Pinpoint the cell where the given text exists, returning its (X, Y) midpoint coordinate. 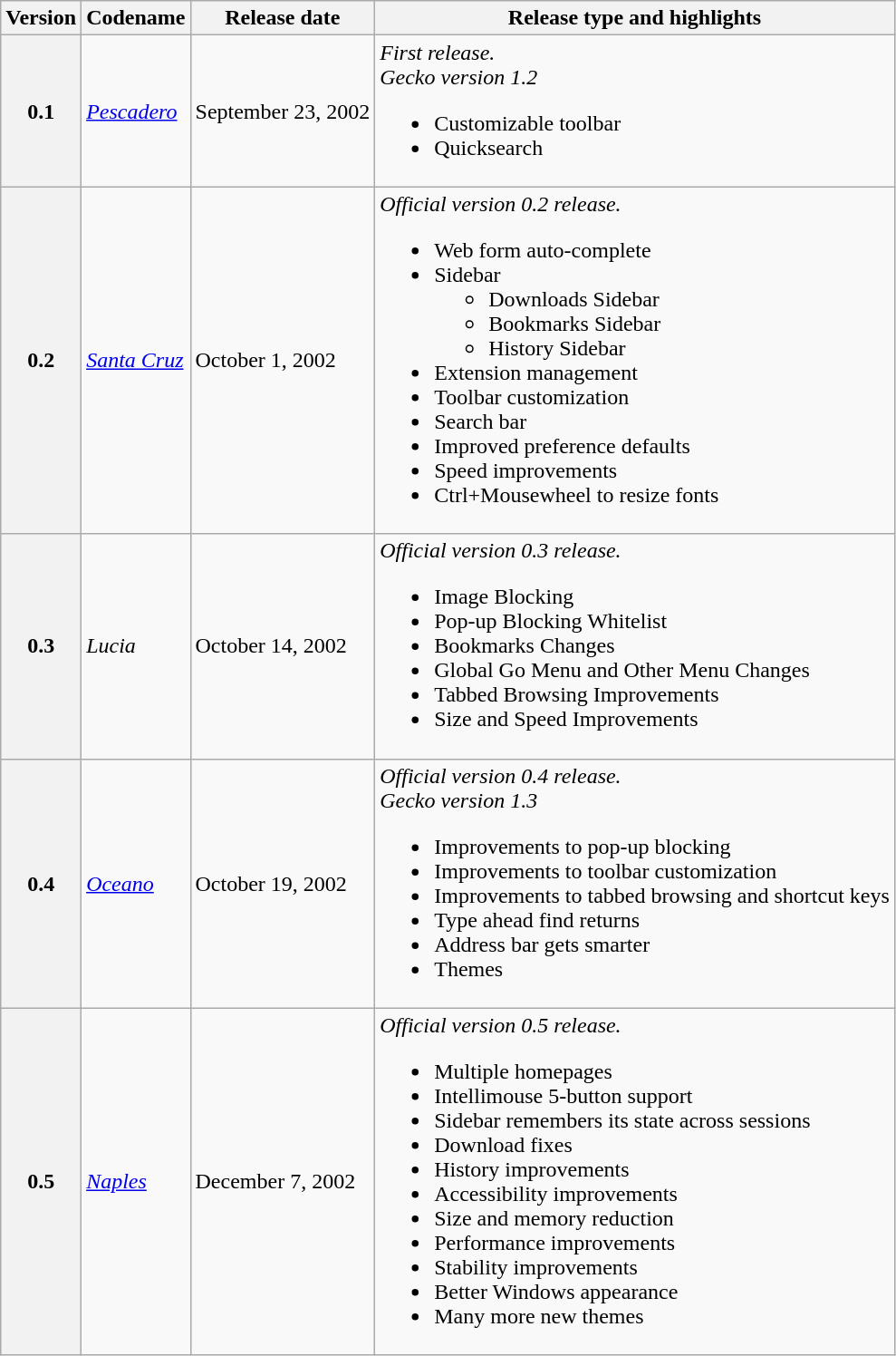
Santa Cruz (136, 361)
December 7, 2002 (283, 1182)
October 1, 2002 (283, 361)
Oceano (136, 883)
First release.Gecko version 1.2Customizable toolbarQuicksearch (635, 111)
Version (42, 18)
September 23, 2002 (283, 111)
October 14, 2002 (283, 646)
October 19, 2002 (283, 883)
0.3 (42, 646)
Lucia (136, 646)
0.1 (42, 111)
Naples (136, 1182)
0.2 (42, 361)
0.5 (42, 1182)
0.4 (42, 883)
Release date (283, 18)
Codename (136, 18)
Release type and highlights (635, 18)
Pescadero (136, 111)
